Detect which cell encompasses the target text, then output its [x, y] center coordinate. 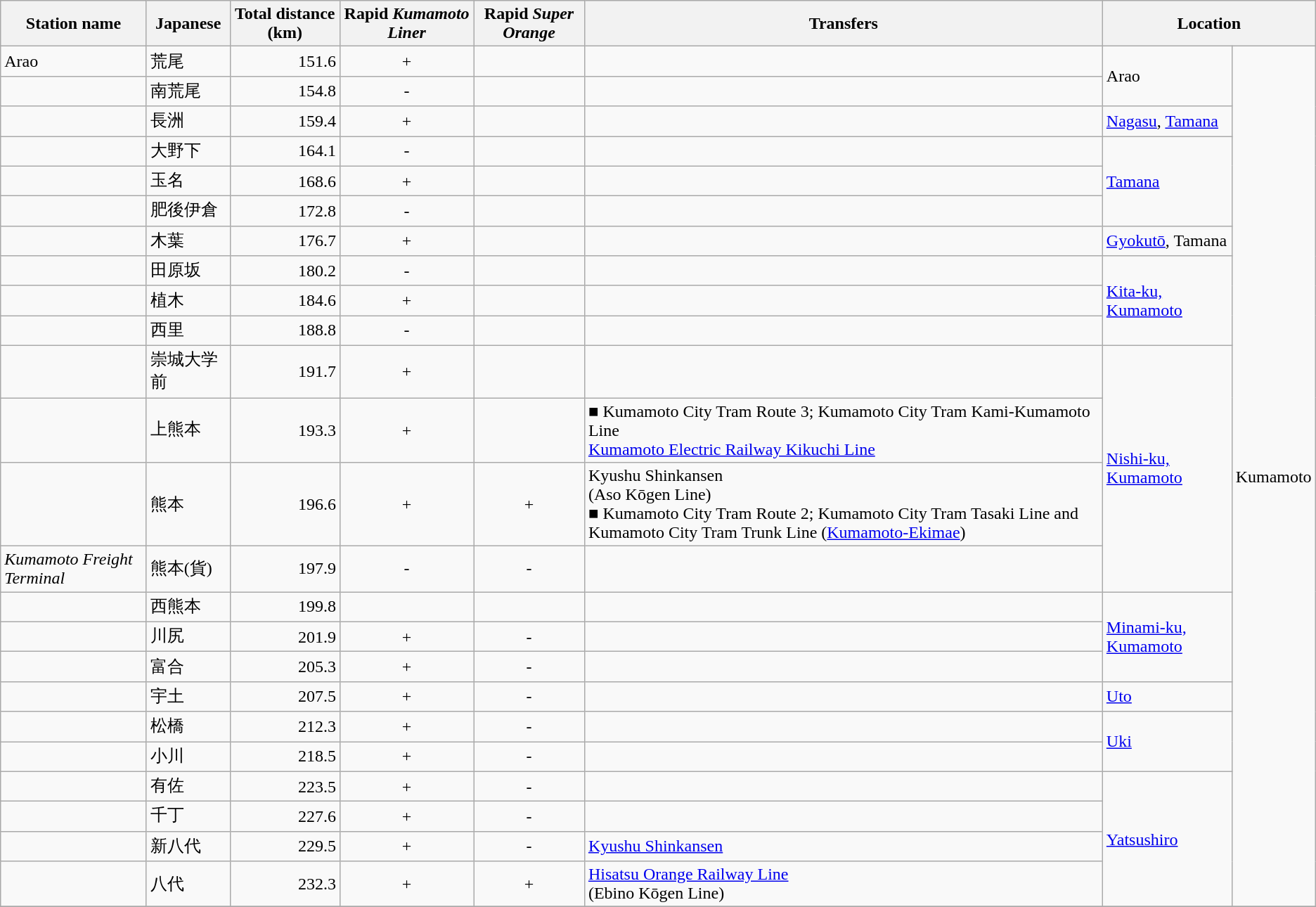
宇土 [188, 696]
西里 [188, 330]
熊本(貨) [188, 570]
Location [1209, 24]
168.6 [285, 181]
207.5 [285, 696]
崇城大学前 [188, 371]
212.3 [285, 727]
肥後伊倉 [188, 211]
205.3 [285, 667]
Yatsushiro [1167, 840]
熊本 [188, 505]
上熊本 [188, 430]
八代 [188, 885]
Kyushu Shinkansen (Aso Kōgen Line)■ Kumamoto City Tram Route 2; Kumamoto City Tram Tasaki Line and Kumamoto City Tram Trunk Line (Kumamoto-Ekimae) [844, 505]
Rapid Super Orange [529, 24]
Kumamoto Freight Terminal [74, 570]
Hisatsu Orange Railway Line (Ebino Kōgen Line) [844, 885]
小川 [188, 757]
193.3 [285, 430]
Transfers [844, 24]
180.2 [285, 271]
199.8 [285, 607]
Uki [1167, 741]
植木 [188, 301]
229.5 [285, 847]
川尻 [188, 637]
154.8 [285, 91]
Kumamoto [1274, 477]
Gyokutō, Tamana [1167, 240]
玉名 [188, 181]
196.6 [285, 505]
176.7 [285, 240]
Kyushu Shinkansen [844, 847]
197.9 [285, 570]
223.5 [285, 786]
新八代 [188, 847]
218.5 [285, 757]
千丁 [188, 817]
Tamana [1167, 181]
172.8 [285, 211]
Minami-ku, Kumamoto [1167, 637]
164.1 [285, 152]
長洲 [188, 121]
Japanese [188, 24]
有佐 [188, 786]
松橋 [188, 727]
南荒尾 [188, 91]
191.7 [285, 371]
232.3 [285, 885]
富合 [188, 667]
■ Kumamoto City Tram Route 3; Kumamoto City Tram Kami-Kumamoto LineKumamoto Electric Railway Kikuchi Line [844, 430]
Nagasu, Tamana [1167, 121]
Kita-ku, Kumamoto [1167, 301]
木葉 [188, 240]
201.9 [285, 637]
荒尾 [188, 62]
Total distance (km) [285, 24]
大野下 [188, 152]
151.6 [285, 62]
227.6 [285, 817]
田原坂 [188, 271]
184.6 [285, 301]
西熊本 [188, 607]
Nishi-ku, Kumamoto [1167, 468]
Uto [1167, 696]
Station name [74, 24]
188.8 [285, 330]
159.4 [285, 121]
Rapid Kumamoto Liner [406, 24]
